Locate the cell with the specified text and output its [x, y] center coordinate. 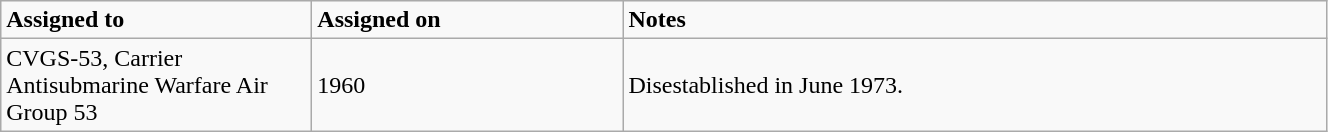
CVGS-53, Carrier Antisubmarine Warfare Air Group 53 [156, 85]
Notes [975, 20]
Disestablished in June 1973. [975, 85]
1960 [468, 85]
Assigned to [156, 20]
Assigned on [468, 20]
